Provide the [X, Y] coordinate of the cell's center where the given text is located.  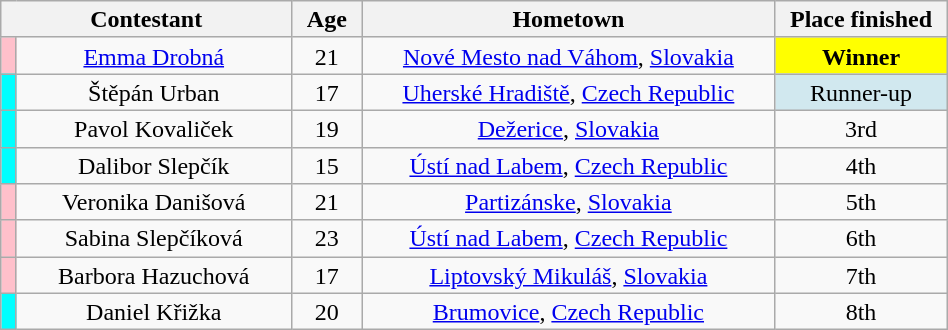
6th [861, 238]
5th [861, 202]
Emma Drobná [154, 56]
Brumovice, Czech Republic [568, 312]
Hometown [568, 20]
Sabina Slepčíková [154, 238]
Uherské Hradiště, Czech Republic [568, 92]
Dežerice, Slovakia [568, 128]
Runner-up [861, 92]
Nové Mesto nad Váhom, Slovakia [568, 56]
Pavol Kovaliček [154, 128]
Place finished [861, 20]
23 [327, 238]
Barbora Hazuchová [154, 276]
19 [327, 128]
3rd [861, 128]
20 [327, 312]
4th [861, 166]
15 [327, 166]
Contestant [146, 20]
Liptovský Mikuláš, Slovakia [568, 276]
Winner [861, 56]
Age [327, 20]
Dalibor Slepčík [154, 166]
Štěpán Urban [154, 92]
Partizánske, Slovakia [568, 202]
8th [861, 312]
Veronika Danišová [154, 202]
Daniel Křižka [154, 312]
7th [861, 276]
